Identify which cell holds the provided text, then report its (X, Y) central coordinate. 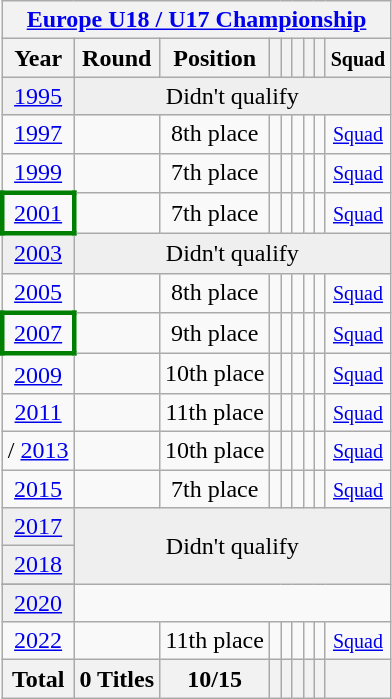
2018 (38, 565)
2015 (38, 489)
1999 (38, 173)
Total (38, 679)
9th place (215, 334)
1997 (38, 134)
/ 2013 (38, 450)
2003 (38, 254)
2005 (38, 293)
1995 (38, 96)
2011 (38, 412)
Year (38, 58)
Europe U18 / U17 Championship (196, 20)
2020 (38, 603)
2022 (38, 641)
2001 (38, 214)
2007 (38, 334)
0 Titles (117, 679)
Round (117, 58)
2017 (38, 527)
2009 (38, 374)
10/15 (215, 679)
Position (215, 58)
